For the text-containing cell, return its midpoint in (x, y) coordinate format. 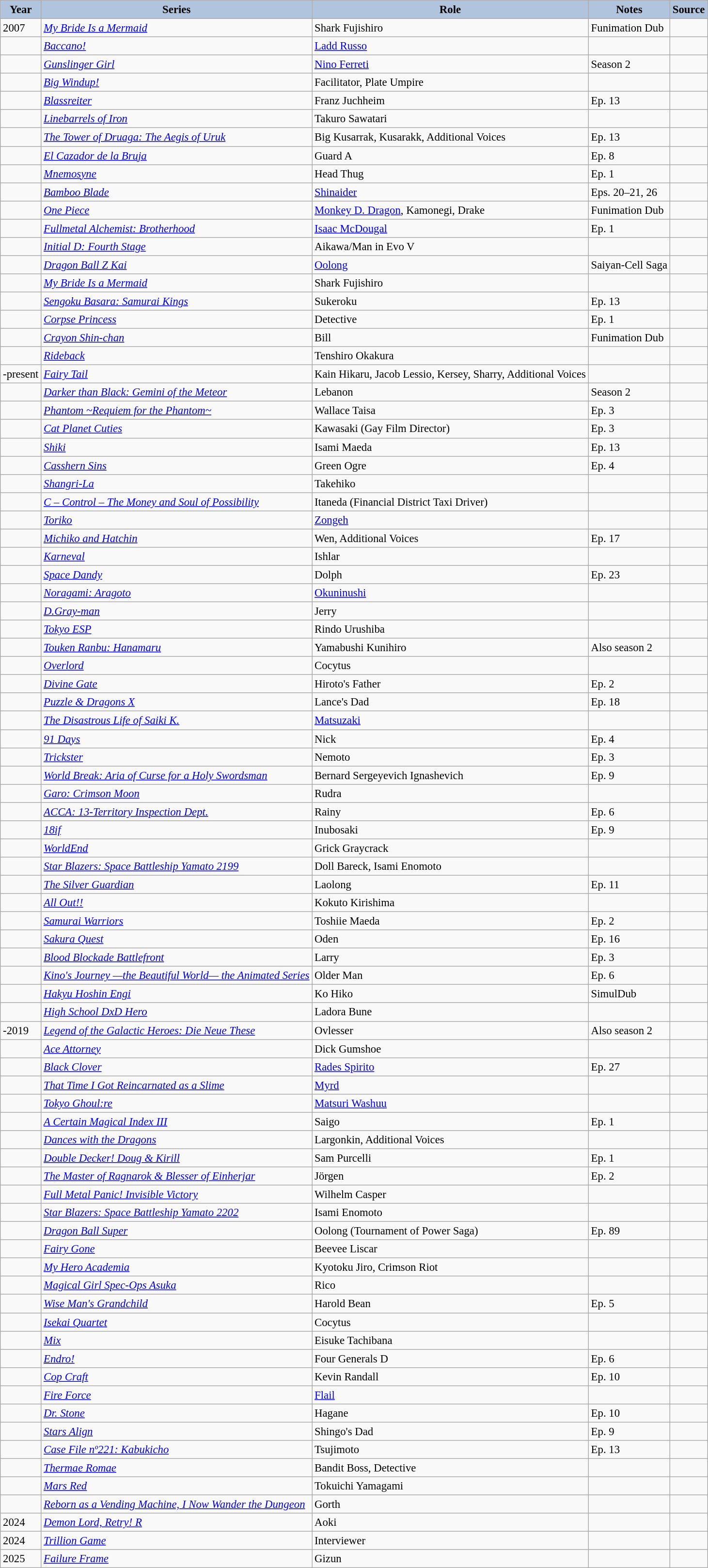
18if (176, 830)
Initial D: Fourth Stage (176, 247)
Sakura Quest (176, 939)
Tenshiro Okakura (451, 356)
Ladora Bune (451, 1012)
Monkey D. Dragon, Kamonegi, Drake (451, 210)
Bamboo Blade (176, 192)
Yamabushi Kunihiro (451, 648)
Itaneda (Financial District Taxi Driver) (451, 502)
Blood Blockade Battlefront (176, 958)
Harold Bean (451, 1304)
SimulDub (629, 994)
-2019 (21, 1030)
ACCA: 13-Territory Inspection Dept. (176, 812)
Myrd (451, 1085)
Trickster (176, 757)
Crayon Shin-chan (176, 338)
Wilhelm Casper (451, 1195)
Full Metal Panic! Invisible Victory (176, 1195)
The Disastrous Life of Saiki K. (176, 720)
Role (451, 10)
Matsuri Washuu (451, 1104)
Wallace Taisa (451, 411)
Michiko and Hatchin (176, 538)
Sukeroku (451, 301)
Aoki (451, 1522)
Wise Man's Grandchild (176, 1304)
-present (21, 374)
Nick (451, 739)
Samurai Warriors (176, 921)
Ace Attorney (176, 1049)
Ep. 16 (629, 939)
That Time I Got Reincarnated as a Slime (176, 1085)
Ep. 89 (629, 1231)
Ep. 8 (629, 156)
Nemoto (451, 757)
Takuro Sawatari (451, 119)
The Master of Ragnarok & Blesser of Einherjar (176, 1176)
Jerry (451, 611)
Magical Girl Spec-Ops Asuka (176, 1285)
Oolong (451, 265)
Stars Align (176, 1431)
Black Clover (176, 1067)
Gorth (451, 1504)
Rindo Urushiba (451, 629)
Okuninushi (451, 593)
Gizun (451, 1559)
Baccano! (176, 46)
Rades Spirito (451, 1067)
Sengoku Basara: Samurai Kings (176, 301)
Four Generals D (451, 1359)
Ep. 18 (629, 703)
C – Control – The Money and Soul of Possibility (176, 502)
Eisuke Tachibana (451, 1340)
Kyotoku Jiro, Crimson Riot (451, 1267)
Year (21, 10)
Beevee Liscar (451, 1249)
D.Gray-man (176, 611)
WorldEnd (176, 848)
Shiki (176, 447)
Doll Bareck, Isami Enomoto (451, 866)
Facilitator, Plate Umpire (451, 82)
The Tower of Druaga: The Aegis of Uruk (176, 137)
Green Ogre (451, 465)
Wen, Additional Voices (451, 538)
Cop Craft (176, 1376)
Dragon Ball Super (176, 1231)
Overlord (176, 666)
Big Windup! (176, 82)
Shinaider (451, 192)
Dr. Stone (176, 1413)
Older Man (451, 976)
Bill (451, 338)
Matsuzaki (451, 720)
Cat Planet Cuties (176, 429)
Isami Enomoto (451, 1213)
Dick Gumshoe (451, 1049)
Double Decker! Doug & Kirill (176, 1158)
Head Thug (451, 174)
Tokuichi Yamagami (451, 1486)
Hiroto's Father (451, 684)
Ep. 23 (629, 575)
Toriko (176, 520)
Dragon Ball Z Kai (176, 265)
Hagane (451, 1413)
Flail (451, 1395)
Zongeh (451, 520)
Bandit Boss, Detective (451, 1468)
2025 (21, 1559)
2007 (21, 28)
Garo: Crimson Moon (176, 793)
High School DxD Hero (176, 1012)
Ep. 17 (629, 538)
Gunslinger Girl (176, 64)
Kain Hikaru, Jacob Lessio, Kersey, Sharry, Additional Voices (451, 374)
Source (688, 10)
Bernard Sergeyevich Ignashevich (451, 775)
Saigo (451, 1121)
Endro! (176, 1359)
Isekai Quartet (176, 1322)
Saiyan-Cell Saga (629, 265)
My Hero Academia (176, 1267)
Rudra (451, 793)
Kevin Randall (451, 1376)
Thermae Romae (176, 1468)
Star Blazers: Space Battleship Yamato 2199 (176, 866)
A Certain Magical Index III (176, 1121)
Interviewer (451, 1541)
Jörgen (451, 1176)
Star Blazers: Space Battleship Yamato 2202 (176, 1213)
Karneval (176, 557)
Ladd Russo (451, 46)
The Silver Guardian (176, 884)
Mars Red (176, 1486)
Tokyo Ghoul:re (176, 1104)
Isaac McDougal (451, 228)
Notes (629, 10)
Legend of the Galactic Heroes: Die Neue These (176, 1030)
Guard A (451, 156)
Puzzle & Dragons X (176, 703)
Ep. 27 (629, 1067)
Mnemosyne (176, 174)
Fire Force (176, 1395)
All Out!! (176, 903)
Reborn as a Vending Machine, I Now Wander the Dungeon (176, 1504)
Case File nº221: Kabukicho (176, 1450)
Trillion Game (176, 1541)
Eps. 20–21, 26 (629, 192)
Grick Graycrack (451, 848)
Aikawa/Man in Evo V (451, 247)
Phantom ~Requiem for the Phantom~ (176, 411)
Failure Frame (176, 1559)
Takehiko (451, 483)
Fairy Tail (176, 374)
Shingo's Dad (451, 1431)
World Break: Aria of Curse for a Holy Swordsman (176, 775)
Lance's Dad (451, 703)
Divine Gate (176, 684)
Big Kusarrak, Kusarakk, Additional Voices (451, 137)
Ovlesser (451, 1030)
Oolong (Tournament of Power Saga) (451, 1231)
Isami Maeda (451, 447)
Demon Lord, Retry! R (176, 1522)
Linebarrels of Iron (176, 119)
Sam Purcelli (451, 1158)
Fairy Gone (176, 1249)
Ep. 5 (629, 1304)
91 Days (176, 739)
Rideback (176, 356)
Toshiie Maeda (451, 921)
Blassreiter (176, 101)
Space Dandy (176, 575)
Rainy (451, 812)
Hakyu Hoshin Engi (176, 994)
One Piece (176, 210)
Kawasaki (Gay Film Director) (451, 429)
Detective (451, 320)
Lebanon (451, 392)
Mix (176, 1340)
Tokyo ESP (176, 629)
Tsujimoto (451, 1450)
Laolong (451, 884)
Ko Hiko (451, 994)
Nino Ferreti (451, 64)
Kokuto Kirishima (451, 903)
Fullmetal Alchemist: Brotherhood (176, 228)
Touken Ranbu: Hanamaru (176, 648)
Series (176, 10)
Inubosaki (451, 830)
Dances with the Dragons (176, 1140)
Largonkin, Additional Voices (451, 1140)
Larry (451, 958)
Casshern Sins (176, 465)
El Cazador de la Bruja (176, 156)
Noragami: Aragoto (176, 593)
Franz Juchheim (451, 101)
Dolph (451, 575)
Kino's Journey —the Beautiful World— the Animated Series (176, 976)
Oden (451, 939)
Ep. 11 (629, 884)
Corpse Princess (176, 320)
Darker than Black: Gemini of the Meteor (176, 392)
Shangri-La (176, 483)
Ishlar (451, 557)
Rico (451, 1285)
